Locate the cell with the specified text and output its [X, Y] center coordinate. 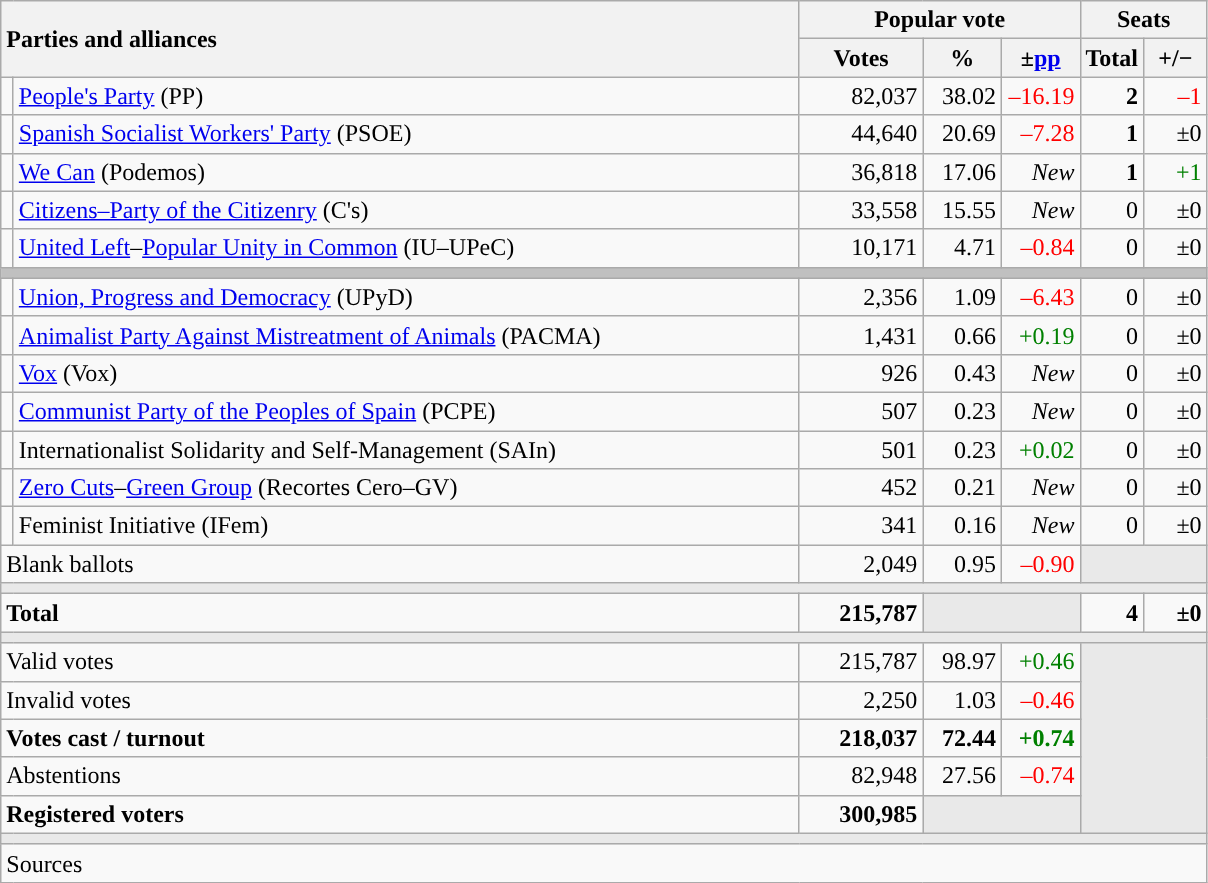
+0.02 [1040, 449]
4.71 [962, 248]
Popular vote [940, 20]
Union, Progress and Democracy (UPyD) [406, 297]
20.69 [962, 134]
We Can (Podemos) [406, 172]
82,948 [861, 776]
341 [861, 526]
Votes [861, 58]
27.56 [962, 776]
926 [861, 373]
98.97 [962, 662]
Registered voters [400, 814]
2,049 [861, 564]
507 [861, 411]
+0.46 [1040, 662]
+1 [1176, 172]
38.02 [962, 96]
United Left–Popular Unity in Common (IU–UPeC) [406, 248]
2 [1112, 96]
Spanish Socialist Workers' Party (PSOE) [406, 134]
0.66 [962, 335]
–0.74 [1040, 776]
% [962, 58]
0.16 [962, 526]
–16.19 [1040, 96]
17.06 [962, 172]
–7.28 [1040, 134]
Communist Party of the Peoples of Spain (PCPE) [406, 411]
33,558 [861, 210]
Citizens–Party of the Citizenry (C's) [406, 210]
0.43 [962, 373]
Invalid votes [400, 700]
Vox (Vox) [406, 373]
Internationalist Solidarity and Self-Management (SAIn) [406, 449]
–0.46 [1040, 700]
2,356 [861, 297]
+0.74 [1040, 738]
People's Party (PP) [406, 96]
Feminist Initiative (IFem) [406, 526]
0.21 [962, 488]
+/− [1176, 58]
Sources [604, 863]
44,640 [861, 134]
15.55 [962, 210]
82,037 [861, 96]
±pp [1040, 58]
10,171 [861, 248]
Zero Cuts–Green Group (Recortes Cero–GV) [406, 488]
–1 [1176, 96]
36,818 [861, 172]
Abstentions [400, 776]
–6.43 [1040, 297]
Votes cast / turnout [400, 738]
452 [861, 488]
Parties and alliances [400, 39]
1.09 [962, 297]
501 [861, 449]
Valid votes [400, 662]
Animalist Party Against Mistreatment of Animals (PACMA) [406, 335]
1,431 [861, 335]
Blank ballots [400, 564]
4 [1112, 613]
Seats [1144, 20]
300,985 [861, 814]
0.95 [962, 564]
–0.84 [1040, 248]
–0.90 [1040, 564]
72.44 [962, 738]
218,037 [861, 738]
2,250 [861, 700]
+0.19 [1040, 335]
1.03 [962, 700]
